Return [X, Y] of the center of cell containing provided text 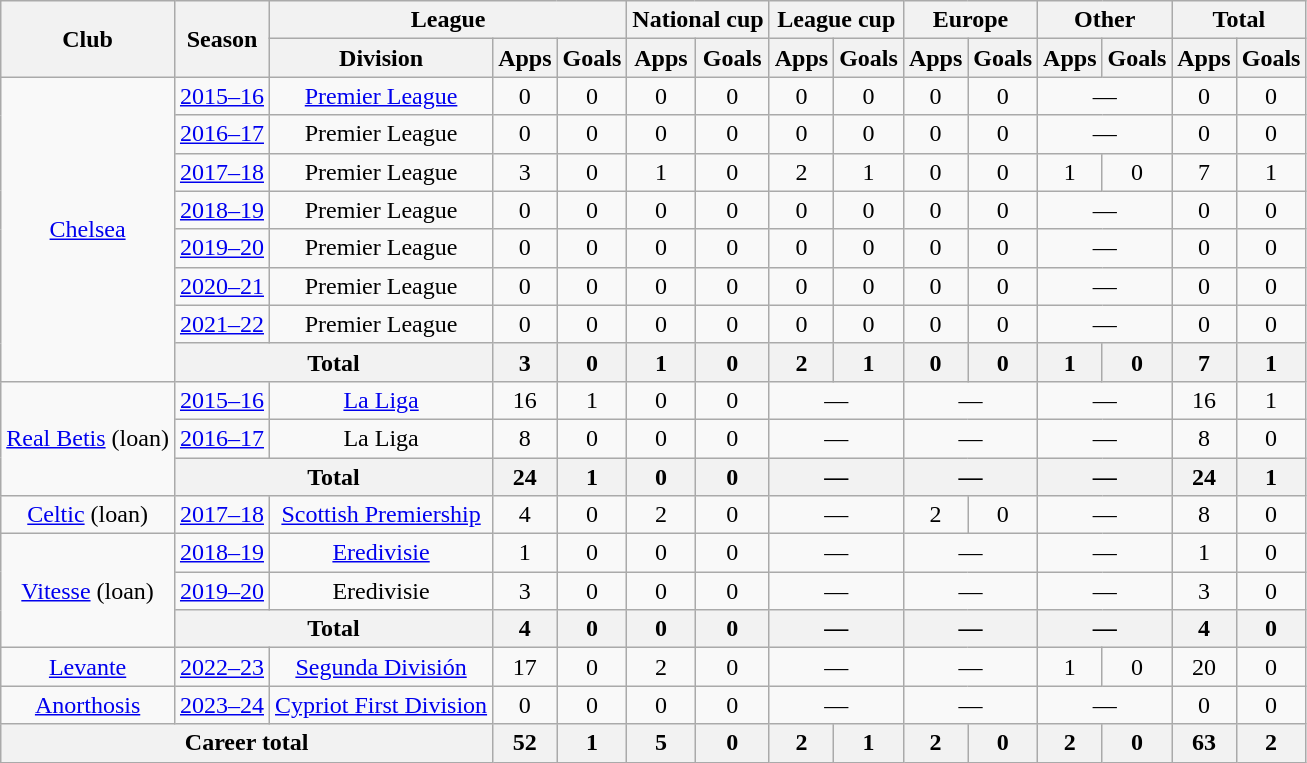
Scottish Premiership [382, 515]
Division [382, 58]
League cup [836, 20]
52 [525, 743]
League [448, 20]
Real Betis (loan) [88, 438]
Levante [88, 667]
Season [222, 39]
Segunda División [382, 667]
Vitesse (loan) [88, 591]
17 [525, 667]
Other [1105, 20]
2020–21 [222, 286]
2023–24 [222, 705]
2021–22 [222, 324]
Cypriot First Division [382, 705]
Europe [970, 20]
63 [1204, 743]
National cup [698, 20]
20 [1204, 667]
2022–23 [222, 667]
Celtic (loan) [88, 515]
5 [661, 743]
Chelsea [88, 229]
Career total [247, 743]
Club [88, 39]
Anorthosis [88, 705]
